Capture the cell that displays the provided text and extract its (X, Y) central coordinate. 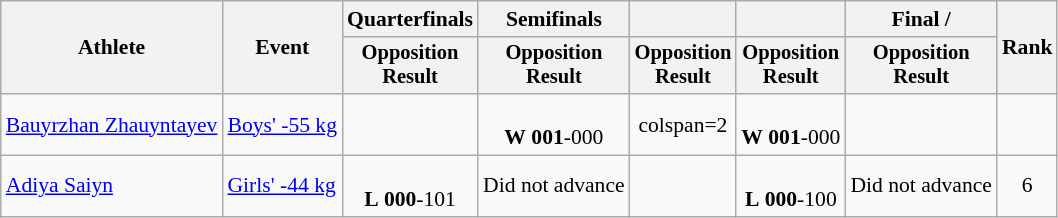
L 000-100 (790, 186)
Bauyrzhan Zhauyntayev (112, 124)
Rank (1028, 48)
Semifinals (554, 19)
Athlete (112, 48)
6 (1028, 186)
colspan=2 (684, 124)
Adiya Saiyn (112, 186)
Girls' -44 kg (282, 186)
L 000-101 (410, 186)
Boys' -55 kg (282, 124)
Quarterfinals (410, 19)
Final / (921, 19)
Event (282, 48)
